Provide the [X, Y] coordinate of the cell's center where the given text is located.  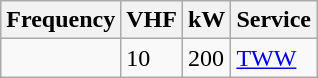
10 [152, 58]
200 [206, 58]
Service [274, 20]
kW [206, 20]
TWW [274, 58]
Frequency [61, 20]
VHF [152, 20]
